For the text-containing cell, return its midpoint in [X, Y] coordinate format. 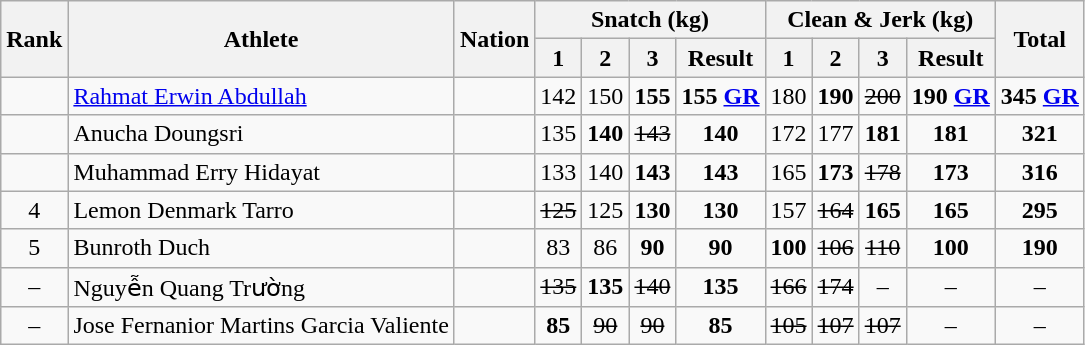
110 [882, 248]
142 [558, 96]
Bunroth Duch [262, 248]
150 [606, 96]
174 [836, 287]
83 [558, 248]
164 [836, 210]
295 [1040, 210]
Clean & Jerk (kg) [880, 20]
Jose Fernanior Martins Garcia Valiente [262, 326]
Nation [494, 39]
86 [606, 248]
Rahmat Erwin Abdullah [262, 96]
Anucha Doungsri [262, 134]
4 [34, 210]
345 GR [1040, 96]
Athlete [262, 39]
105 [788, 326]
321 [1040, 134]
178 [882, 172]
Total [1040, 39]
106 [836, 248]
190 GR [950, 96]
Nguyễn Quang Trường [262, 287]
5 [34, 248]
316 [1040, 172]
172 [788, 134]
155 [652, 96]
166 [788, 287]
200 [882, 96]
155 GR [720, 96]
177 [836, 134]
157 [788, 210]
180 [788, 96]
Snatch (kg) [650, 20]
133 [558, 172]
Rank [34, 39]
Muhammad Erry Hidayat [262, 172]
Lemon Denmark Tarro [262, 210]
